Search for the cell housing the specified text and yield its (X, Y) center coordinate. 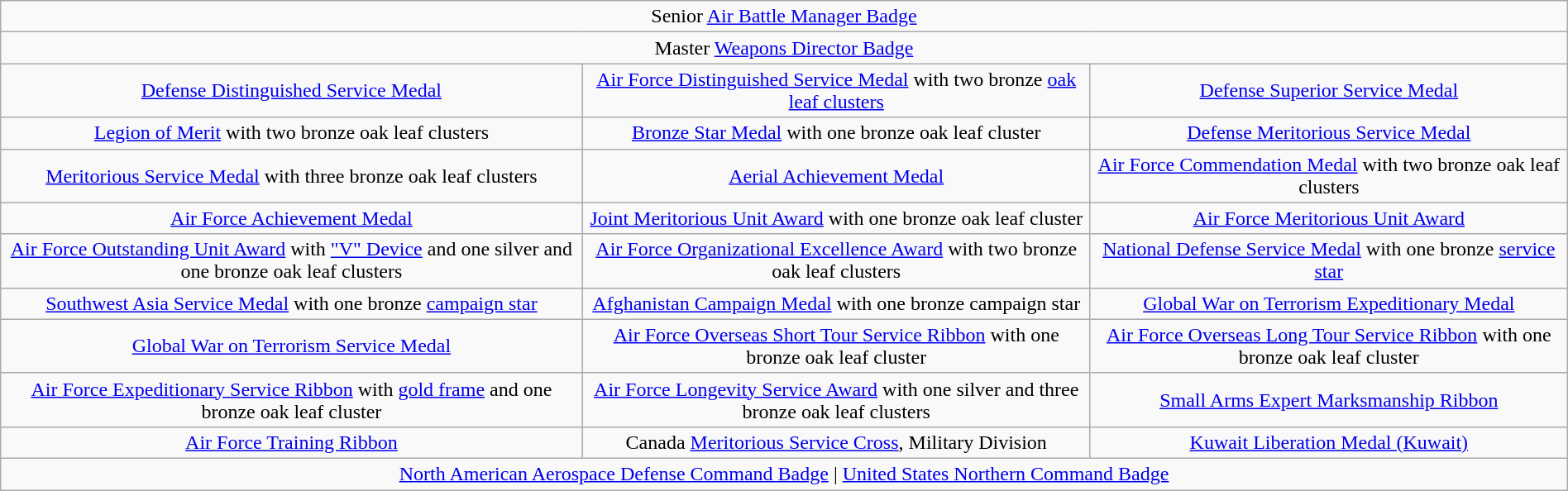
Southwest Asia Service Medal with one bronze campaign star (291, 303)
Defense Superior Service Medal (1328, 91)
National Defense Service Medal with one bronze service star (1328, 261)
Air Force Expeditionary Service Ribbon with gold frame and one bronze oak leaf cluster (291, 400)
Air Force Organizational Excellence Award with two bronze oak leaf clusters (836, 261)
Defense Meritorious Service Medal (1328, 133)
Afghanistan Campaign Medal with one bronze campaign star (836, 303)
Air Force Meritorious Unit Award (1328, 218)
Global War on Terrorism Service Medal (291, 346)
Air Force Commendation Medal with two bronze oak leaf clusters (1328, 175)
Air Force Overseas Long Tour Service Ribbon with one bronze oak leaf cluster (1328, 346)
Joint Meritorious Unit Award with one bronze oak leaf cluster (836, 218)
Bronze Star Medal with one bronze oak leaf cluster (836, 133)
Global War on Terrorism Expeditionary Medal (1328, 303)
Master Weapons Director Badge (784, 48)
Small Arms Expert Marksmanship Ribbon (1328, 400)
Kuwait Liberation Medal (Kuwait) (1328, 442)
Senior Air Battle Manager Badge (784, 17)
Air Force Achievement Medal (291, 218)
Aerial Achievement Medal (836, 175)
Air Force Overseas Short Tour Service Ribbon with one bronze oak leaf cluster (836, 346)
Air Force Longevity Service Award with one silver and three bronze oak leaf clusters (836, 400)
Canada Meritorious Service Cross, Military Division (836, 442)
Air Force Outstanding Unit Award with "V" Device and one silver and one bronze oak leaf clusters (291, 261)
Air Force Training Ribbon (291, 442)
Defense Distinguished Service Medal (291, 91)
Legion of Merit with two bronze oak leaf clusters (291, 133)
North American Aerospace Defense Command Badge | United States Northern Command Badge (784, 474)
Air Force Distinguished Service Medal with two bronze oak leaf clusters (836, 91)
Meritorious Service Medal with three bronze oak leaf clusters (291, 175)
